Output the (x, y) coordinate of the center of the cell containing the given text.  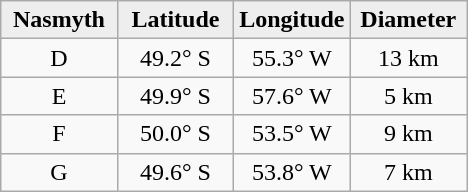
Latitude (175, 20)
49.6° S (175, 172)
49.2° S (175, 58)
55.3° W (292, 58)
13 km (408, 58)
Diameter (408, 20)
53.8° W (292, 172)
7 km (408, 172)
E (59, 96)
F (59, 134)
57.6° W (292, 96)
53.5° W (292, 134)
9 km (408, 134)
G (59, 172)
Nasmyth (59, 20)
50.0° S (175, 134)
Longitude (292, 20)
D (59, 58)
49.9° S (175, 96)
5 km (408, 96)
